Locate the cell with the specified text and output its [X, Y] center coordinate. 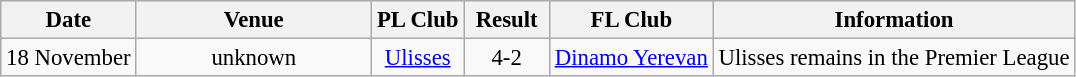
18 November [68, 58]
Venue [254, 20]
Dinamo Yerevan [631, 58]
FL Club [631, 20]
Ulisses [418, 58]
4-2 [507, 58]
Ulisses remains in the Premier League [894, 58]
PL Club [418, 20]
Date [68, 20]
Information [894, 20]
Result [507, 20]
unknown [254, 58]
